Determine the [X, Y] coordinate at the center of the cell enclosing the given text.  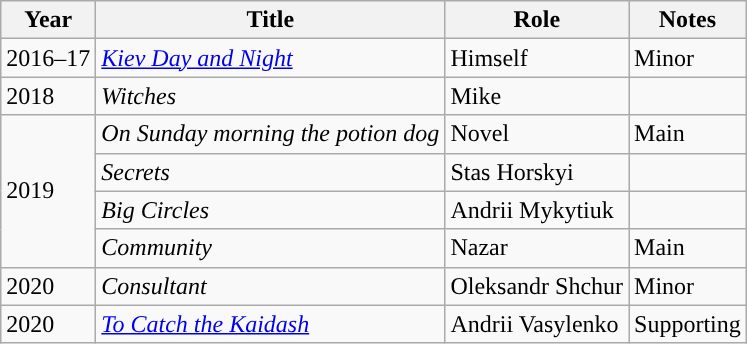
Andrii Mykytiuk [537, 210]
Secrets [270, 172]
Big Circles [270, 210]
2018 [48, 96]
Year [48, 20]
Title [270, 20]
Novel [537, 134]
Consultant [270, 286]
Andrii Vasylenko [537, 324]
Witches [270, 96]
2019 [48, 191]
To Catch the Kaidash [270, 324]
Mike [537, 96]
Himself [537, 58]
2016–17 [48, 58]
Notes [688, 20]
Stas Horskyi [537, 172]
Kiev Day and Night [270, 58]
Nazar [537, 248]
Community [270, 248]
Oleksandr Shchur [537, 286]
Role [537, 20]
Supporting [688, 324]
On Sunday morning the potion dog [270, 134]
